Return [X, Y] of the center of cell containing provided text 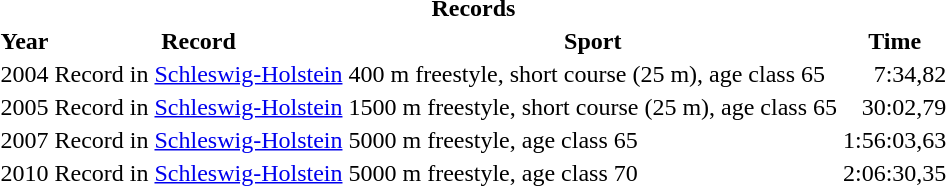
5000 m freestyle, age class 65 [593, 140]
400 m freestyle, short course (25 m), age class 65 [593, 74]
Record [198, 41]
Sport [593, 41]
1500 m freestyle, short course (25 m), age class 65 [593, 107]
